Extract the (X, Y) coordinate from the center of the cell holding the provided text.  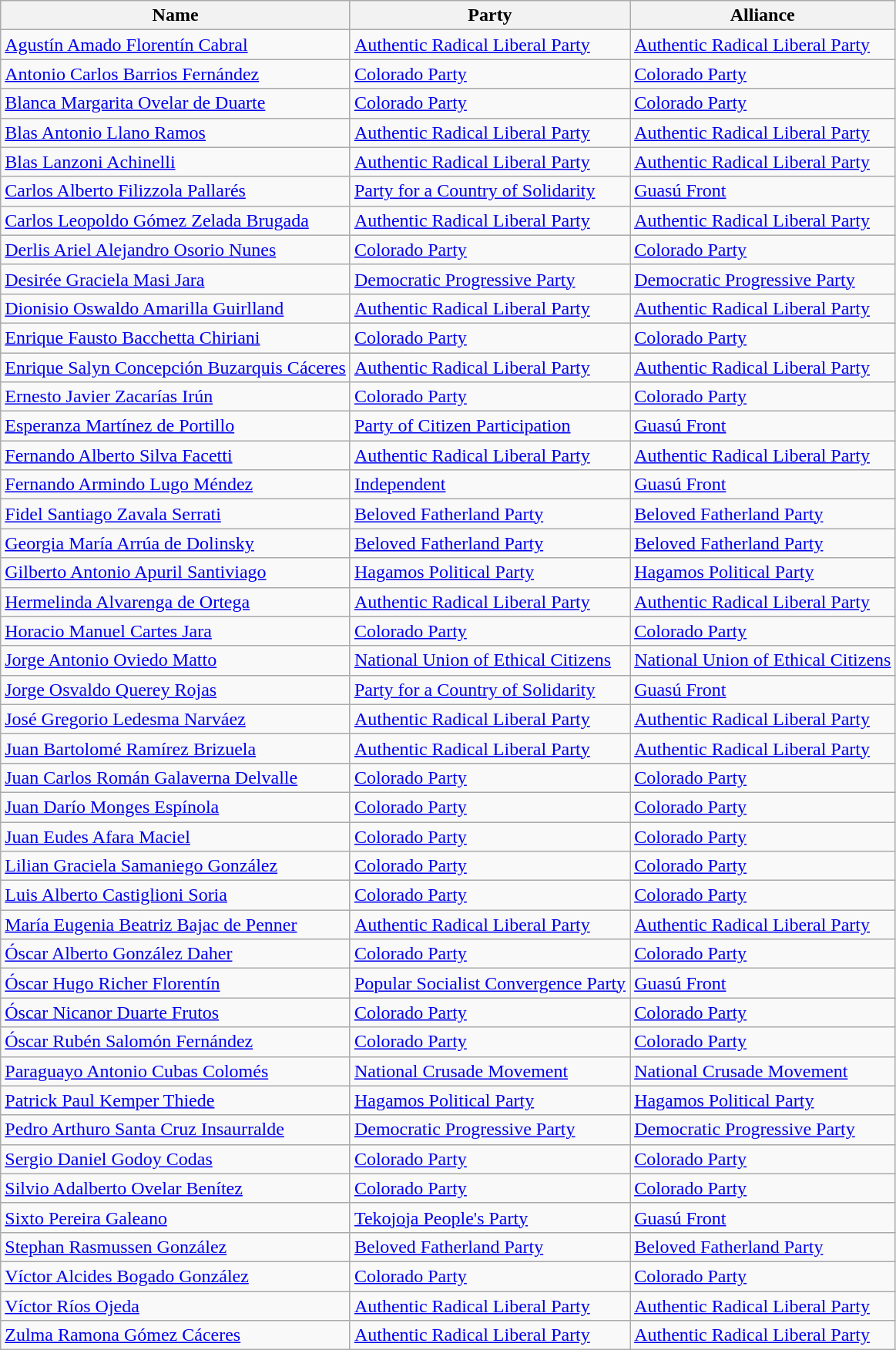
Zulma Ramona Gómez Cáceres (176, 1335)
Independent (490, 485)
Sergio Daniel Godoy Codas (176, 1159)
Esperanza Martínez de Portillo (176, 426)
Fernando Alberto Silva Facetti (176, 455)
Name (176, 15)
Dionisio Oswaldo Amarilla Guirlland (176, 308)
Antonio Carlos Barrios Fernández (176, 74)
Hermelinda Alvarenga de Ortega (176, 602)
Juan Darío Monges Espínola (176, 807)
Patrick Paul Kemper Thiede (176, 1100)
Blanca Margarita Ovelar de Duarte (176, 103)
Party (490, 15)
Óscar Nicanor Duarte Frutos (176, 1012)
Enrique Fausto Bacchetta Chiriani (176, 337)
Jorge Antonio Oviedo Matto (176, 660)
Juan Eudes Afara Maciel (176, 836)
Óscar Hugo Richer Florentín (176, 983)
Fidel Santiago Zavala Serrati (176, 514)
Georgia María Arrúa de Dolinsky (176, 543)
Blas Lanzoni Achinelli (176, 162)
Tekojoja People's Party (490, 1217)
Desirée Graciela Masi Jara (176, 279)
Alliance (763, 15)
Lilian Graciela Samaniego González (176, 866)
José Gregorio Ledesma Narváez (176, 719)
Sixto Pereira Galeano (176, 1217)
Carlos Leopoldo Gómez Zelada Brugada (176, 220)
Horacio Manuel Cartes Jara (176, 631)
Silvio Adalberto Ovelar Benítez (176, 1188)
Ernesto Javier Zacarías Irún (176, 397)
Óscar Rubén Salomón Fernández (176, 1042)
Party of Citizen Participation (490, 426)
Agustín Amado Florentín Cabral (176, 45)
Pedro Arthuro Santa Cruz Insaurralde (176, 1130)
Víctor Ríos Ojeda (176, 1306)
Luis Alberto Castiglioni Soria (176, 895)
Juan Carlos Román Galaverna Delvalle (176, 777)
Derlis Ariel Alejandro Osorio Nunes (176, 250)
Fernando Armindo Lugo Méndez (176, 485)
Enrique Salyn Concepción Buzarquis Cáceres (176, 368)
Blas Antonio Llano Ramos (176, 133)
Óscar Alberto González Daher (176, 954)
Juan Bartolomé Ramírez Brizuela (176, 748)
Gilberto Antonio Apuril Santiviago (176, 573)
Carlos Alberto Filizzola Pallarés (176, 191)
Jorge Osvaldo Querey Rojas (176, 690)
Popular Socialist Convergence Party (490, 983)
María Eugenia Beatriz Bajac de Penner (176, 925)
Stephan Rasmussen González (176, 1247)
Paraguayo Antonio Cubas Colomés (176, 1071)
Víctor Alcides Bogado González (176, 1276)
